From the cell containing the given text, extract its center point as [X, Y] coordinate. 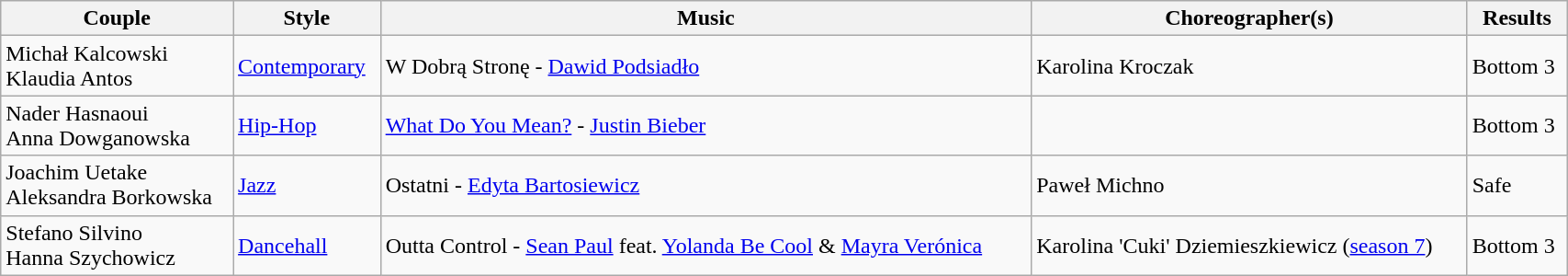
Contemporary [307, 66]
Hip-Hop [307, 125]
Nader HasnaouiAnna Dowganowska [118, 125]
Safe [1517, 186]
Karolina Kroczak [1249, 66]
Results [1517, 18]
Jazz [307, 186]
Style [307, 18]
What Do You Mean? - Justin Bieber [705, 125]
Paweł Michno [1249, 186]
Outta Control - Sean Paul feat. Yolanda Be Cool & Mayra Verónica [705, 245]
Karolina 'Cuki' Dziemieszkiewicz (season 7) [1249, 245]
Couple [118, 18]
Michał KalcowskiKlaudia Antos [118, 66]
Ostatni - Edyta Bartosiewicz [705, 186]
W Dobrą Stronę - Dawid Podsiadło [705, 66]
Joachim UetakeAleksandra Borkowska [118, 186]
Dancehall [307, 245]
Stefano SilvinoHanna Szychowicz [118, 245]
Choreographer(s) [1249, 18]
Music [705, 18]
